Identify which cell holds the provided text, then report its [X, Y] central coordinate. 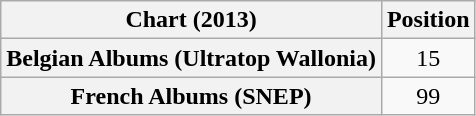
Position [428, 20]
15 [428, 58]
Chart (2013) [192, 20]
French Albums (SNEP) [192, 96]
99 [428, 96]
Belgian Albums (Ultratop Wallonia) [192, 58]
